Return the [X, Y] coordinate for the center point of the cell that contains the specified text.  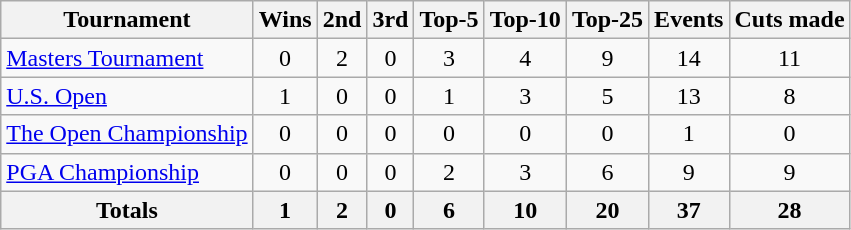
28 [790, 210]
PGA Championship [127, 172]
2nd [342, 20]
Top-5 [449, 20]
The Open Championship [127, 134]
Top-25 [607, 20]
13 [689, 96]
14 [689, 58]
U.S. Open [127, 96]
3rd [390, 20]
11 [790, 58]
10 [525, 210]
Cuts made [790, 20]
Wins [285, 20]
Events [689, 20]
20 [607, 210]
Masters Tournament [127, 58]
Tournament [127, 20]
Top-10 [525, 20]
5 [607, 96]
37 [689, 210]
4 [525, 58]
Totals [127, 210]
8 [790, 96]
